From the cell containing the given text, extract its center point as (X, Y) coordinate. 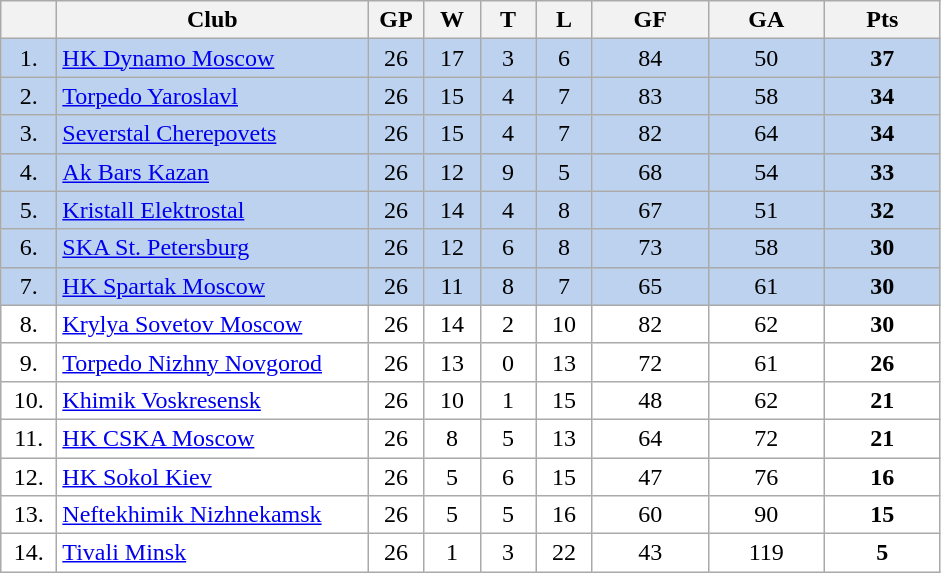
Severstal Cherepovets (212, 134)
HK Sokol Kiev (212, 477)
83 (650, 96)
7. (29, 286)
9. (29, 362)
Torpedo Nizhny Novgorod (212, 362)
119 (766, 553)
T (508, 20)
11 (452, 286)
Torpedo Yaroslavl (212, 96)
48 (650, 400)
W (452, 20)
67 (650, 210)
37 (882, 58)
12. (29, 477)
Club (212, 20)
33 (882, 172)
51 (766, 210)
9 (508, 172)
47 (650, 477)
4. (29, 172)
GF (650, 20)
Pts (882, 20)
SKA St. Petersburg (212, 248)
Krylya Sovetov Moscow (212, 324)
65 (650, 286)
32 (882, 210)
73 (650, 248)
90 (766, 515)
GA (766, 20)
84 (650, 58)
Tivali Minsk (212, 553)
HK Spartak Moscow (212, 286)
1. (29, 58)
HK Dynamo Moscow (212, 58)
54 (766, 172)
14. (29, 553)
68 (650, 172)
HK CSKA Moscow (212, 438)
60 (650, 515)
Neftekhimik Nizhnekamsk (212, 515)
GP (396, 20)
3. (29, 134)
Kristall Elektrostal (212, 210)
17 (452, 58)
50 (766, 58)
13. (29, 515)
2 (508, 324)
6. (29, 248)
2. (29, 96)
8. (29, 324)
0 (508, 362)
10. (29, 400)
43 (650, 553)
Khimik Voskresensk (212, 400)
11. (29, 438)
L (564, 20)
Ak Bars Kazan (212, 172)
5. (29, 210)
22 (564, 553)
76 (766, 477)
